Detect which cell encompasses the target text, then output its (X, Y) center coordinate. 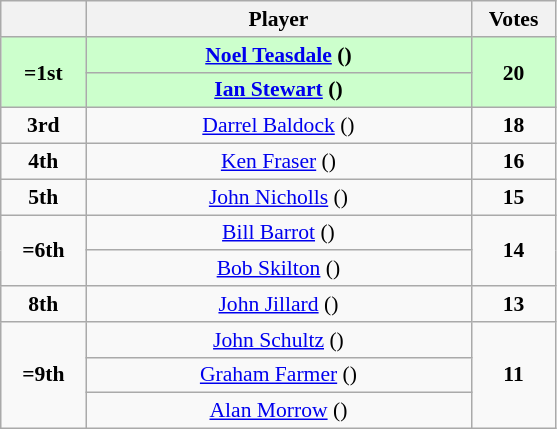
Graham Farmer () (278, 375)
Noel Teasdale () (278, 55)
=6th (44, 250)
14 (514, 250)
Bob Skilton () (278, 269)
3rd (44, 126)
Bill Barrot () (278, 233)
18 (514, 126)
Ken Fraser () (278, 162)
11 (514, 376)
Alan Morrow () (278, 411)
8th (44, 304)
15 (514, 197)
John Schultz () (278, 340)
Votes (514, 19)
John Jillard () (278, 304)
Darrel Baldock () (278, 126)
13 (514, 304)
=1st (44, 72)
John Nicholls () (278, 197)
20 (514, 72)
4th (44, 162)
=9th (44, 376)
16 (514, 162)
5th (44, 197)
Ian Stewart () (278, 90)
Player (278, 19)
